Search for the cell housing the specified text and yield its (x, y) center coordinate. 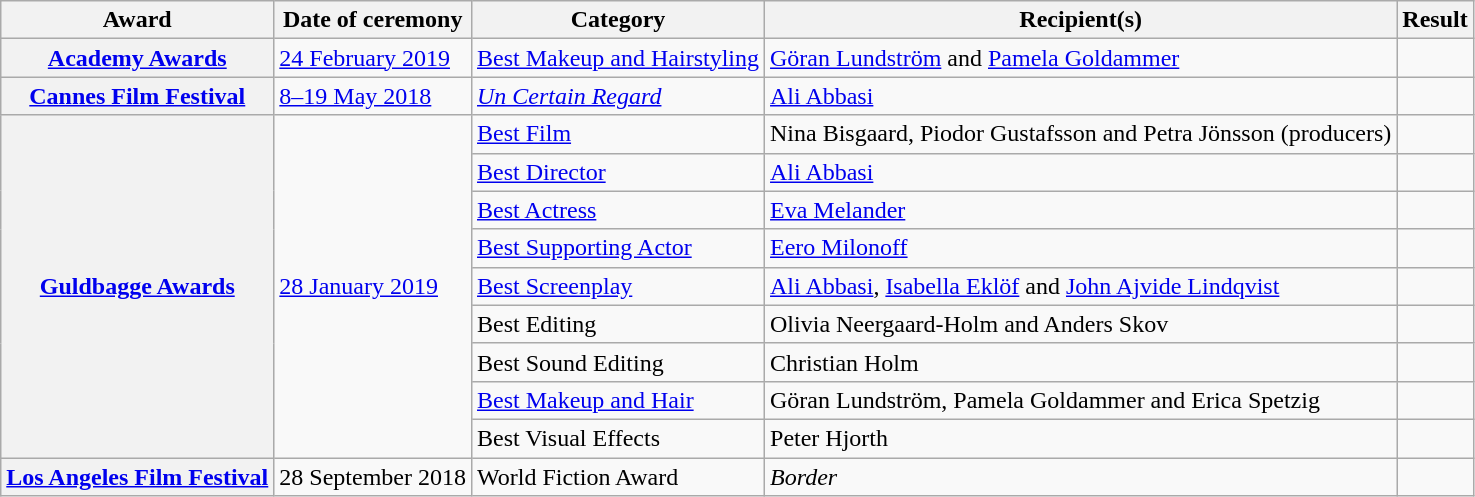
Best Supporting Actor (618, 248)
Best Makeup and Hairstyling (618, 58)
Recipient(s) (1081, 20)
Christian Holm (1081, 362)
Los Angeles Film Festival (138, 477)
Peter Hjorth (1081, 438)
Nina Bisgaard, Piodor Gustafsson and Petra Jönsson (producers) (1081, 134)
Best Screenplay (618, 286)
World Fiction Award (618, 477)
Category (618, 20)
Best Sound Editing (618, 362)
Ali Abbasi, Isabella Eklöf and John Ajvide Lindqvist (1081, 286)
Best Visual Effects (618, 438)
24 February 2019 (373, 58)
Best Actress (618, 210)
28 September 2018 (373, 477)
Border (1081, 477)
Eero Milonoff (1081, 248)
Göran Lundström, Pamela Goldammer and Erica Spetzig (1081, 400)
Eva Melander (1081, 210)
Best Director (618, 172)
Academy Awards (138, 58)
Best Makeup and Hair (618, 400)
Guldbagge Awards (138, 286)
Best Editing (618, 324)
Olivia Neergaard-Holm and Anders Skov (1081, 324)
Result (1435, 20)
Award (138, 20)
Cannes Film Festival (138, 96)
Un Certain Regard (618, 96)
8–19 May 2018 (373, 96)
Date of ceremony (373, 20)
Göran Lundström and Pamela Goldammer (1081, 58)
Best Film (618, 134)
28 January 2019 (373, 286)
